Determine the [x, y] coordinate at the center of the cell enclosing the given text.  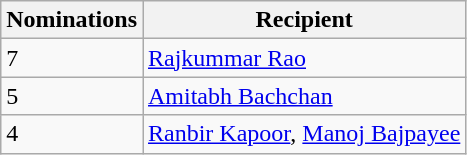
Ranbir Kapoor, Manoj Bajpayee [304, 134]
7 [72, 58]
Amitabh Bachchan [304, 96]
4 [72, 134]
Rajkummar Rao [304, 58]
5 [72, 96]
Nominations [72, 20]
Recipient [304, 20]
